Extract the [X, Y] coordinate from the center of the cell holding the provided text.  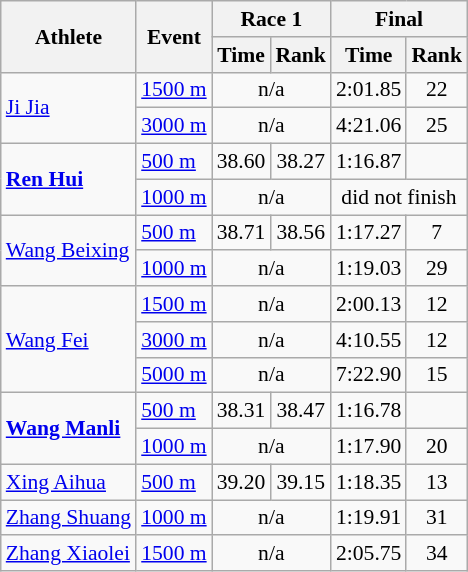
1:19.03 [368, 269]
38.60 [242, 162]
Zhang Shuang [68, 518]
Xing Aihua [68, 482]
7 [436, 233]
13 [436, 482]
1:17.27 [368, 233]
Wang Fei [68, 340]
1:16.78 [368, 411]
39.20 [242, 482]
38.71 [242, 233]
Zhang Xiaolei [68, 554]
38.56 [300, 233]
39.15 [300, 482]
1:18.35 [368, 482]
Final [399, 19]
38.27 [300, 162]
1:16.87 [368, 162]
2:01.85 [368, 90]
Wang Beixing [68, 250]
Event [174, 36]
4:10.55 [368, 340]
29 [436, 269]
7:22.90 [368, 375]
Wang Manli [68, 428]
Race 1 [272, 19]
2:05.75 [368, 554]
Ren Hui [68, 180]
15 [436, 375]
38.31 [242, 411]
25 [436, 126]
Ji Jia [68, 108]
5000 m [174, 375]
34 [436, 554]
1:19.91 [368, 518]
1:17.90 [368, 447]
38.47 [300, 411]
Athlete [68, 36]
31 [436, 518]
did not finish [399, 197]
22 [436, 90]
2:00.13 [368, 304]
4:21.06 [368, 126]
20 [436, 447]
